Identify which cell holds the provided text, then report its (x, y) central coordinate. 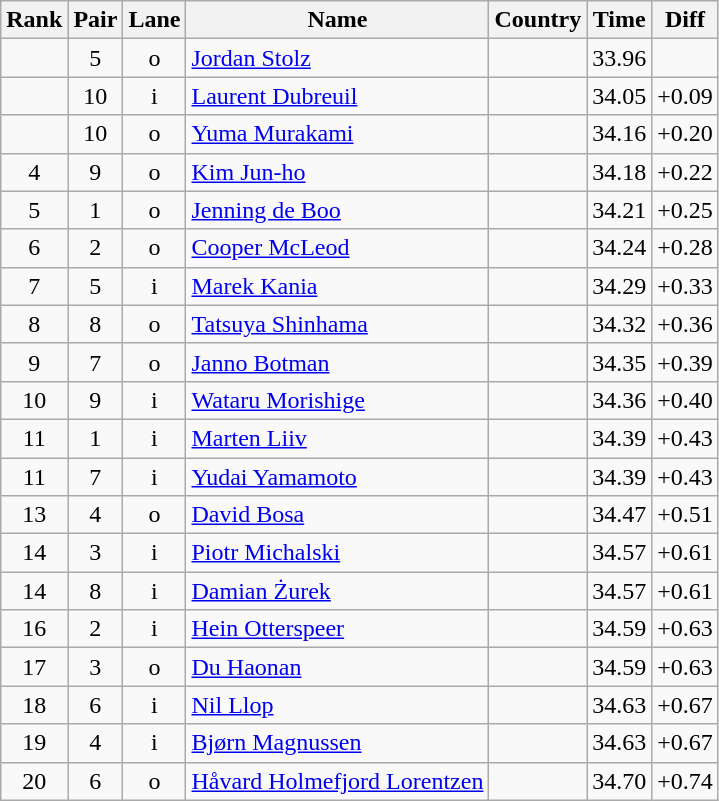
34.32 (620, 324)
Name (338, 20)
Håvard Holmefjord Lorentzen (338, 781)
17 (34, 667)
34.16 (620, 134)
Wataru Morishige (338, 400)
Hein Otterspeer (338, 629)
Du Haonan (338, 667)
David Bosa (338, 515)
+0.28 (686, 248)
Laurent Dubreuil (338, 96)
34.47 (620, 515)
+0.36 (686, 324)
+0.39 (686, 362)
Yudai Yamamoto (338, 477)
Damian Żurek (338, 591)
Marten Liiv (338, 438)
34.21 (620, 210)
34.24 (620, 248)
34.35 (620, 362)
34.29 (620, 286)
+0.22 (686, 172)
Pair (96, 20)
Country (538, 20)
+0.25 (686, 210)
Nil Llop (338, 705)
Tatsuya Shinhama (338, 324)
19 (34, 743)
Diff (686, 20)
Yuma Murakami (338, 134)
+0.74 (686, 781)
+0.33 (686, 286)
Kim Jun-ho (338, 172)
18 (34, 705)
+0.09 (686, 96)
Rank (34, 20)
34.05 (620, 96)
Jordan Stolz (338, 58)
Marek Kania (338, 286)
34.70 (620, 781)
Janno Botman (338, 362)
Cooper McLeod (338, 248)
34.36 (620, 400)
Piotr Michalski (338, 553)
+0.51 (686, 515)
Time (620, 20)
20 (34, 781)
16 (34, 629)
33.96 (620, 58)
Jenning de Boo (338, 210)
+0.40 (686, 400)
34.18 (620, 172)
13 (34, 515)
+0.20 (686, 134)
Bjørn Magnussen (338, 743)
Lane (154, 20)
